Locate the cell with the specified text and output its [x, y] center coordinate. 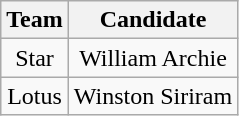
Candidate [152, 20]
William Archie [152, 58]
Lotus [35, 96]
Team [35, 20]
Star [35, 58]
Winston Siriram [152, 96]
